Scan for the cell matching the given text and deliver its (x, y) coordinate at center. 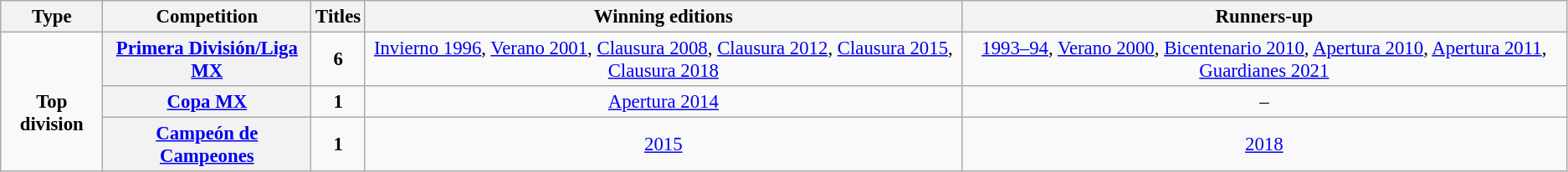
Primera División/Liga MX (208, 60)
Type (52, 17)
Runners-up (1263, 17)
Competition (208, 17)
Apertura 2014 (663, 102)
Invierno 1996, Verano 2001, Clausura 2008, Clausura 2012, Clausura 2015, Clausura 2018 (663, 60)
1993–94, Verano 2000, Bicentenario 2010, Apertura 2010, Apertura 2011, Guardianes 2021 (1263, 60)
– (1263, 102)
2015 (663, 145)
Winning editions (663, 17)
Top division (52, 102)
Copa MX (208, 102)
2018 (1263, 145)
6 (338, 60)
Campeón de Campeones (208, 145)
Titles (338, 17)
